Output the [X, Y] coordinate of the center of the cell containing the given text.  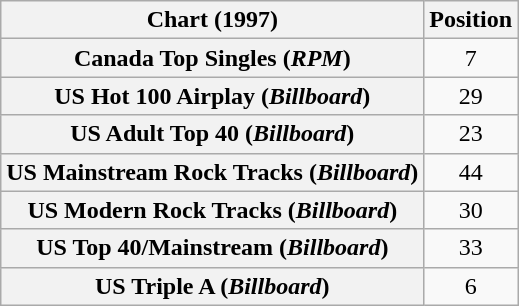
US Triple A (Billboard) [212, 286]
30 [471, 210]
US Hot 100 Airplay (Billboard) [212, 96]
US Top 40/Mainstream (Billboard) [212, 248]
23 [471, 134]
6 [471, 286]
33 [471, 248]
US Modern Rock Tracks (Billboard) [212, 210]
Chart (1997) [212, 20]
29 [471, 96]
Canada Top Singles (RPM) [212, 58]
US Mainstream Rock Tracks (Billboard) [212, 172]
44 [471, 172]
7 [471, 58]
US Adult Top 40 (Billboard) [212, 134]
Position [471, 20]
